Return the [X, Y] coordinate for the center point of the cell that contains the specified text.  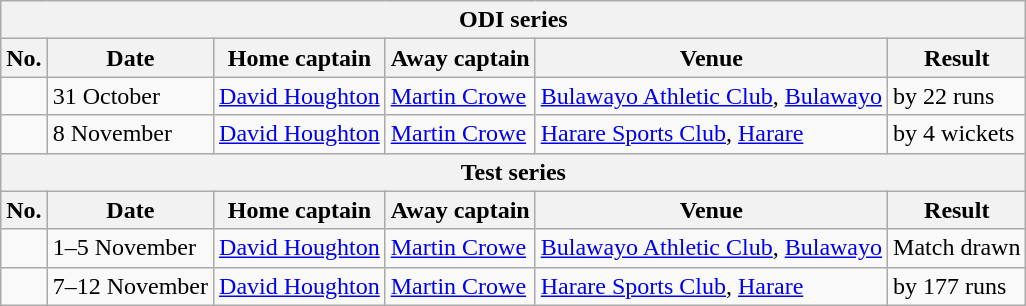
1–5 November [130, 248]
31 October [130, 96]
Match drawn [957, 248]
7–12 November [130, 286]
ODI series [514, 20]
by 177 runs [957, 286]
Test series [514, 172]
8 November [130, 134]
by 22 runs [957, 96]
by 4 wickets [957, 134]
